Determine the (x, y) coordinate at the center of the cell enclosing the given text.  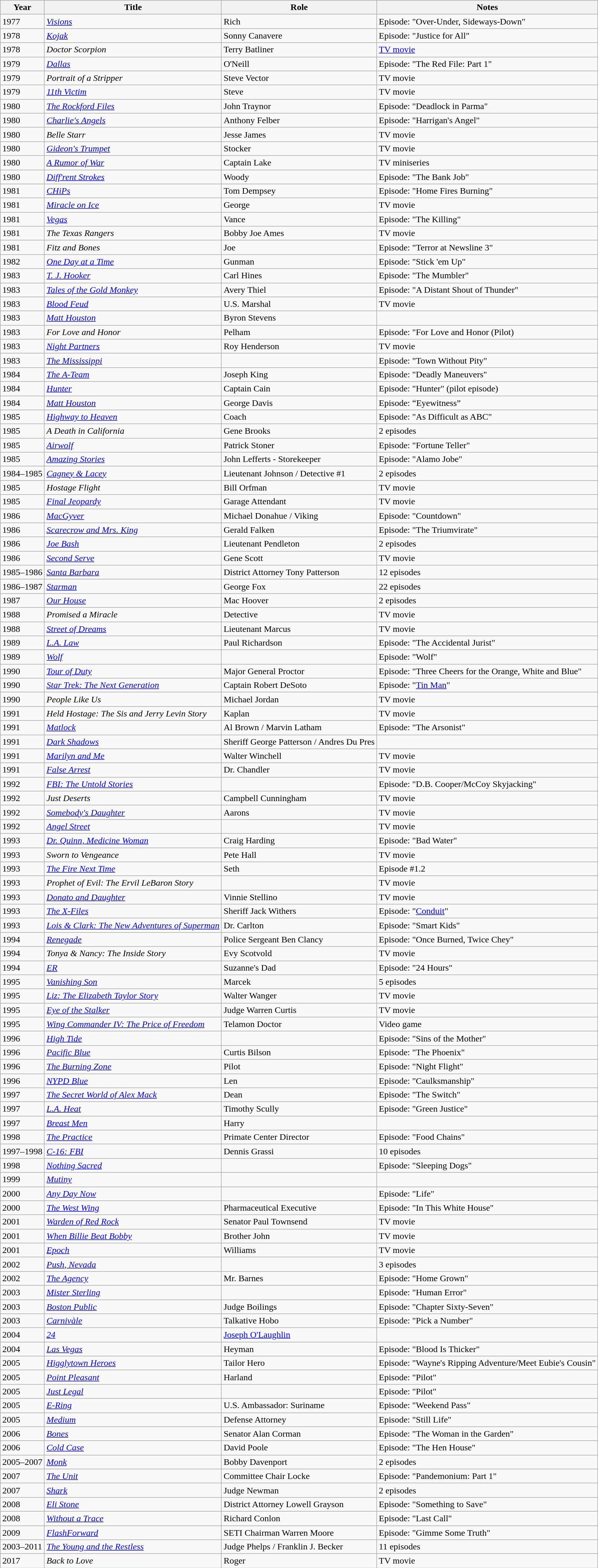
Episode: "Home Fires Burning" (487, 191)
Promised a Miracle (133, 614)
ER (133, 968)
12 episodes (487, 572)
Bobby Davenport (299, 1462)
Year (22, 7)
Episode: "Over-Under, Sideways-Down" (487, 22)
Episode: "Tin Man" (487, 685)
Medium (133, 1420)
Episode: "Still Life" (487, 1420)
Just Legal (133, 1391)
11th Victim (133, 92)
Tom Dempsey (299, 191)
Mac Hoover (299, 600)
Tailor Hero (299, 1363)
11 episodes (487, 1547)
Bill Orfman (299, 488)
Episode: "Once Burned, Twice Chey" (487, 939)
Episode: "Conduit" (487, 911)
Episode: "Green Justice" (487, 1109)
Bobby Joe Ames (299, 233)
Michael Donahue / Viking (299, 516)
John Lefferts - Storekeeper (299, 459)
Detective (299, 614)
The X-Files (133, 911)
For Love and Honor (133, 332)
Carl Hines (299, 276)
Timothy Scully (299, 1109)
Episode: "Blood Is Thicker" (487, 1349)
Bones (133, 1434)
The Rockford Files (133, 106)
Gerald Falken (299, 530)
Dean (299, 1095)
Episode: "Food Chains" (487, 1137)
Steve Vector (299, 78)
Just Deserts (133, 798)
Episode: "As Difficult as ABC" (487, 417)
Video game (487, 1024)
Tonya & Nancy: The Inside Story (133, 954)
Street of Dreams (133, 629)
Sonny Canavere (299, 36)
Charlie's Angels (133, 120)
Cagney & Lacey (133, 473)
Somebody's Daughter (133, 812)
Episode: "Human Error" (487, 1292)
FBI: The Untold Stories (133, 784)
Dr. Chandler (299, 770)
Prophet of Evil: The Ervil LeBaron Story (133, 883)
Angel Street (133, 826)
Dennis Grassi (299, 1151)
Walter Winchell (299, 756)
Warden of Red Rock (133, 1222)
Episode: "The Arsonist" (487, 728)
Episode: "The Woman in the Garden" (487, 1434)
Breast Men (133, 1123)
Eye of the Stalker (133, 1010)
Las Vegas (133, 1349)
When Billie Beat Bobby (133, 1236)
Episode: "Life" (487, 1194)
Portrait of a Stripper (133, 78)
U.S. Marshal (299, 304)
Episode: "Gimme Some Truth" (487, 1533)
Episode: "24 Hours" (487, 968)
Vegas (133, 219)
Judge Warren Curtis (299, 1010)
Episode: "Pick a Number" (487, 1321)
Any Day Now (133, 1194)
Episode: "Wayne's Ripping Adventure/Meet Eubie's Cousin" (487, 1363)
Captain Robert DeSoto (299, 685)
U.S. Ambassador: Suriname (299, 1405)
Miracle on Ice (133, 205)
Starman (133, 586)
Nothing Sacred (133, 1165)
Wolf (133, 657)
Joe Bash (133, 544)
Amazing Stories (133, 459)
Episode: "The Red File: Part 1" (487, 64)
C-16: FBI (133, 1151)
Judge Phelps / Franklin J. Becker (299, 1547)
Lieutenant Marcus (299, 629)
Episode: "Town Without Pity" (487, 360)
Episode: "Night Flight" (487, 1066)
Lois & Clark: The New Adventures of Superman (133, 925)
Episode: "D.B. Cooper/McCoy Skyjacking" (487, 784)
Dr. Quinn, Medicine Woman (133, 840)
Eli Stone (133, 1504)
Episode: "Alamo Jobe" (487, 459)
Episode: "Deadly Maneuvers" (487, 374)
Episode: "A Distant Shout of Thunder" (487, 290)
1987 (22, 600)
Epoch (133, 1250)
Rich (299, 22)
Len (299, 1081)
Police Sergeant Ben Clancy (299, 939)
E-Ring (133, 1405)
Roger (299, 1561)
Episode: "The Hen House" (487, 1448)
Primate Center Director (299, 1137)
Joe (299, 247)
Roy Henderson (299, 346)
Pilot (299, 1066)
Episode: "Chapter Sixty-Seven" (487, 1306)
1999 (22, 1180)
David Poole (299, 1448)
Sheriff Jack Withers (299, 911)
Judge Newman (299, 1490)
Senator Paul Townsend (299, 1222)
The West Wing (133, 1208)
3 episodes (487, 1264)
Pelham (299, 332)
1986–1987 (22, 586)
Title (133, 7)
Senator Alan Corman (299, 1434)
Wing Commander IV: The Price of Freedom (133, 1024)
Dallas (133, 64)
Episode: "Bad Water" (487, 840)
Mister Sterling (133, 1292)
Kojak (133, 36)
Gene Scott (299, 558)
Scarecrow and Mrs. King (133, 530)
False Arrest (133, 770)
Lieutenant Pendleton (299, 544)
Garage Attendant (299, 502)
Patrick Stoner (299, 445)
Second Serve (133, 558)
Episode: "Pandemonium: Part 1" (487, 1476)
Episode: "Caulksmanship" (487, 1081)
Telamon Doctor (299, 1024)
Episode: "Home Grown" (487, 1278)
Kaplan (299, 714)
Pete Hall (299, 854)
The Practice (133, 1137)
The Young and the Restless (133, 1547)
CHiPs (133, 191)
Pacific Blue (133, 1052)
MacGyver (133, 516)
Marcek (299, 982)
Brother John (299, 1236)
Episode #1.2 (487, 869)
Episode: "The Switch" (487, 1095)
Episode: "The Bank Job" (487, 177)
A Death in California (133, 431)
Boston Public (133, 1306)
Diff'rent Strokes (133, 177)
Woody (299, 177)
District Attorney Lowell Grayson (299, 1504)
L.A. Heat (133, 1109)
1997–1998 (22, 1151)
Higglytown Heroes (133, 1363)
Lieutenant Johnson / Detective #1 (299, 473)
SETI Chairman Warren Moore (299, 1533)
Vinnie Stellino (299, 897)
Belle Starr (133, 134)
Final Jeopardy (133, 502)
Held Hostage: The Sis and Jerry Levin Story (133, 714)
Episode: "Hunter" (pilot episode) (487, 388)
NYPD Blue (133, 1081)
Sheriff George Patterson / Andres Du Pres (299, 742)
1977 (22, 22)
Night Partners (133, 346)
Airwolf (133, 445)
Byron Stevens (299, 318)
1985–1986 (22, 572)
Episode: "Sleeping Dogs" (487, 1165)
The Secret World of Alex Mack (133, 1095)
24 (133, 1335)
2003–2011 (22, 1547)
Episode: "The Accidental Jurist" (487, 643)
Pharmaceutical Executive (299, 1208)
1982 (22, 262)
Episode: "Wolf" (487, 657)
Without a Trace (133, 1518)
John Traynor (299, 106)
Fitz and Bones (133, 247)
Gunman (299, 262)
2005–2007 (22, 1462)
The A-Team (133, 374)
People Like Us (133, 699)
Episode: "Countdown" (487, 516)
High Tide (133, 1038)
The Mississippi (133, 360)
The Fire Next Time (133, 869)
FlashForward (133, 1533)
Highway to Heaven (133, 417)
Episode: "Terror at Newsline 3" (487, 247)
Dark Shadows (133, 742)
O'Neill (299, 64)
Star Trek: The Next Generation (133, 685)
Evy Scotvold (299, 954)
Our House (133, 600)
Williams (299, 1250)
One Day at a Time (133, 262)
Santa Barbara (133, 572)
The Burning Zone (133, 1066)
Episode: "The Mumbler" (487, 276)
Episode: "The Triumvirate" (487, 530)
10 episodes (487, 1151)
T. J. Hooker (133, 276)
22 episodes (487, 586)
George Davis (299, 403)
Cold Case (133, 1448)
Matlock (133, 728)
Episode: "Smart Kids" (487, 925)
Liz: The Elizabeth Taylor Story (133, 996)
Aarons (299, 812)
Major General Proctor (299, 671)
Talkative Hobo (299, 1321)
5 episodes (487, 982)
2017 (22, 1561)
Episode: "For Love and Honor (Pilot) (487, 332)
Paul Richardson (299, 643)
Avery Thiel (299, 290)
Jesse James (299, 134)
District Attorney Tony Patterson (299, 572)
Donato and Daughter (133, 897)
Mr. Barnes (299, 1278)
Joseph O'Laughlin (299, 1335)
Harry (299, 1123)
Visions (133, 22)
1984–1985 (22, 473)
Episode: "Harrigan's Angel" (487, 120)
Terry Batliner (299, 50)
Episode: "Three Cheers for the Orange, White and Blue" (487, 671)
L.A. Law (133, 643)
Coach (299, 417)
Vanishing Son (133, 982)
Doctor Scorpion (133, 50)
Al Brown / Marvin Latham (299, 728)
George (299, 205)
Episode: "In This White House" (487, 1208)
Shark (133, 1490)
Joseph King (299, 374)
Judge Boilings (299, 1306)
Episode: "The Killing" (487, 219)
Campbell Cunningham (299, 798)
George Fox (299, 586)
The Unit (133, 1476)
Captain Cain (299, 388)
Seth (299, 869)
Gene Brooks (299, 431)
Carnivàle (133, 1321)
Craig Harding (299, 840)
2009 (22, 1533)
Back to Love (133, 1561)
The Texas Rangers (133, 233)
Tour of Duty (133, 671)
Episode: "Weekend Pass" (487, 1405)
Renegade (133, 939)
Blood Feud (133, 304)
Push, Nevada (133, 1264)
Episode: "Stick 'em Up" (487, 262)
Walter Wanger (299, 996)
Role (299, 7)
Suzanne's Dad (299, 968)
Anthony Felber (299, 120)
Committee Chair Locke (299, 1476)
Captain Lake (299, 163)
Marilyn and Me (133, 756)
Mutiny (133, 1180)
Point Pleasant (133, 1377)
Episode: "Something to Save" (487, 1504)
Episode: “Eyewitness” (487, 403)
Dr. Carlton (299, 925)
Stocker (299, 148)
Defense Attorney (299, 1420)
Episode: "Sins of the Mother" (487, 1038)
Heyman (299, 1349)
Steve (299, 92)
Curtis Bilson (299, 1052)
Hunter (133, 388)
Monk (133, 1462)
Harland (299, 1377)
Vance (299, 219)
Richard Conlon (299, 1518)
Sworn to Vengeance (133, 854)
Episode: "Fortune Teller" (487, 445)
TV miniseries (487, 163)
Episode: "The Phoenix" (487, 1052)
Michael Jordan (299, 699)
Gideon's Trumpet (133, 148)
The Agency (133, 1278)
Notes (487, 7)
Hostage Flight (133, 488)
Episode: "Last Call" (487, 1518)
Tales of the Gold Monkey (133, 290)
Episode: "Deadlock in Parma" (487, 106)
A Rumor of War (133, 163)
Episode: "Justice for All" (487, 36)
